Extract the (X, Y) coordinate from the center of the cell holding the provided text.  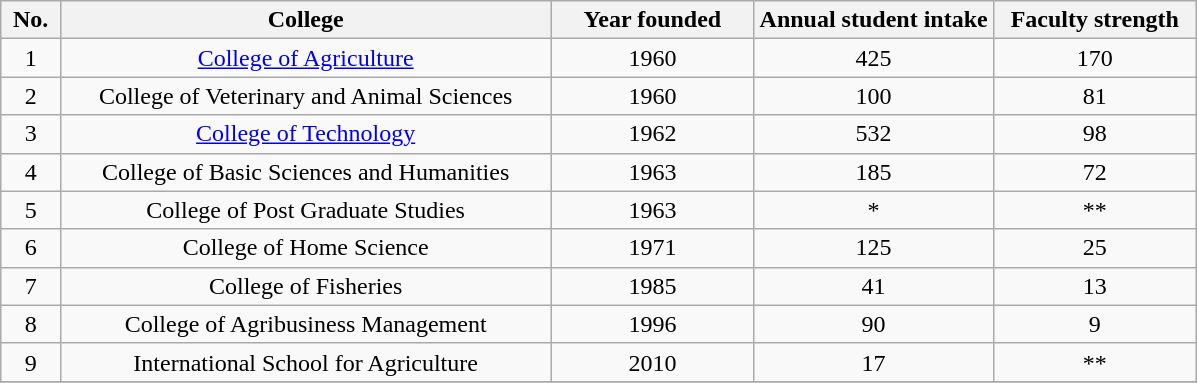
1985 (652, 286)
4 (31, 172)
25 (1094, 248)
125 (874, 248)
International School for Agriculture (306, 362)
170 (1094, 58)
1971 (652, 248)
College of Post Graduate Studies (306, 210)
8 (31, 324)
41 (874, 286)
College of Home Science (306, 248)
90 (874, 324)
425 (874, 58)
College of Fisheries (306, 286)
2010 (652, 362)
72 (1094, 172)
17 (874, 362)
532 (874, 134)
13 (1094, 286)
3 (31, 134)
1962 (652, 134)
No. (31, 20)
College of Veterinary and Animal Sciences (306, 96)
Annual student intake (874, 20)
* (874, 210)
81 (1094, 96)
1996 (652, 324)
7 (31, 286)
1 (31, 58)
98 (1094, 134)
College (306, 20)
College of Agriculture (306, 58)
185 (874, 172)
College of Technology (306, 134)
College of Agribusiness Management (306, 324)
2 (31, 96)
5 (31, 210)
College of Basic Sciences and Humanities (306, 172)
Year founded (652, 20)
Faculty strength (1094, 20)
100 (874, 96)
6 (31, 248)
